Locate the cell with the specified text and output its (X, Y) center coordinate. 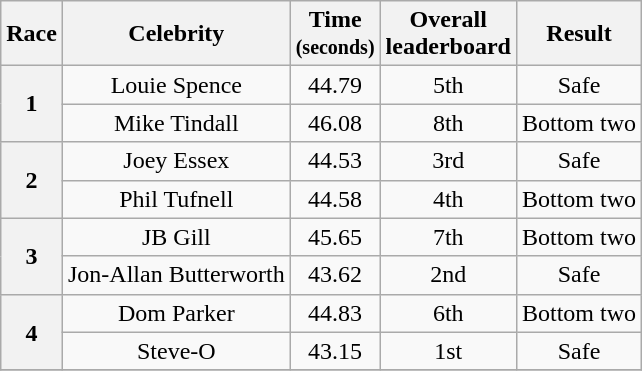
Louie Spence (176, 85)
1st (448, 351)
3rd (448, 161)
4th (448, 199)
Race (32, 34)
44.79 (335, 85)
3 (32, 256)
4 (32, 332)
46.08 (335, 123)
Result (578, 34)
2 (32, 180)
Time(seconds) (335, 34)
Mike Tindall (176, 123)
44.83 (335, 313)
Dom Parker (176, 313)
Overallleaderboard (448, 34)
Celebrity (176, 34)
5th (448, 85)
Joey Essex (176, 161)
JB Gill (176, 237)
Phil Tufnell (176, 199)
45.65 (335, 237)
43.62 (335, 275)
6th (448, 313)
Jon-Allan Butterworth (176, 275)
2nd (448, 275)
43.15 (335, 351)
Steve-O (176, 351)
1 (32, 104)
44.53 (335, 161)
44.58 (335, 199)
7th (448, 237)
8th (448, 123)
